From the cell containing the given text, extract its center point as (x, y) coordinate. 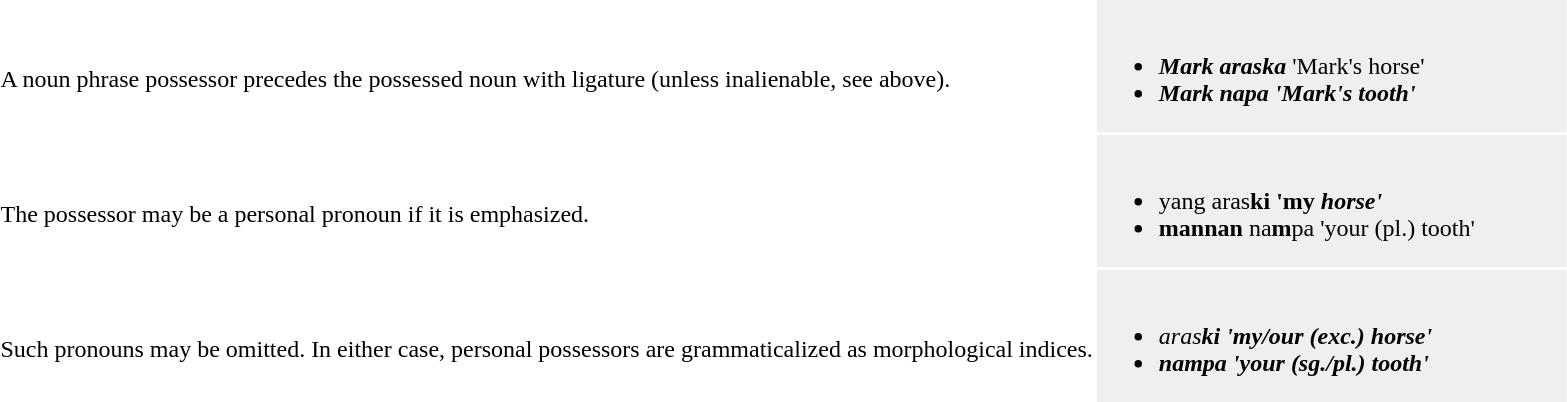
yang araski 'my horse'mannan nampa 'your (pl.) tooth' (1332, 201)
araski 'my/our (exc.) horse'nampa 'your (sg./pl.) tooth' (1332, 336)
Mark araska 'Mark's horse'Mark napa 'Mark's tooth' (1332, 66)
